Return the (x, y) coordinate for the center point of the cell that contains the specified text.  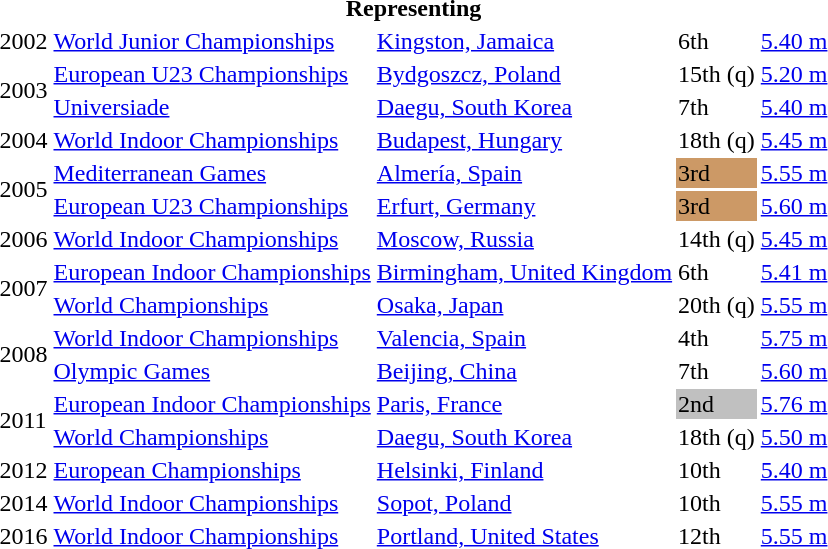
Beijing, China (524, 371)
20th (q) (717, 305)
Mediterranean Games (212, 173)
Sopot, Poland (524, 503)
Olympic Games (212, 371)
Almería, Spain (524, 173)
Universiade (212, 107)
World Junior Championships (212, 41)
Helsinki, Finland (524, 470)
European Championships (212, 470)
15th (q) (717, 74)
Birmingham, United Kingdom (524, 272)
2nd (717, 404)
Bydgoszcz, Poland (524, 74)
Budapest, Hungary (524, 140)
Moscow, Russia (524, 239)
Osaka, Japan (524, 305)
4th (717, 338)
Paris, France (524, 404)
14th (q) (717, 239)
Valencia, Spain (524, 338)
Erfurt, Germany (524, 206)
Kingston, Jamaica (524, 41)
